Detect which cell encompasses the target text, then output its (x, y) center coordinate. 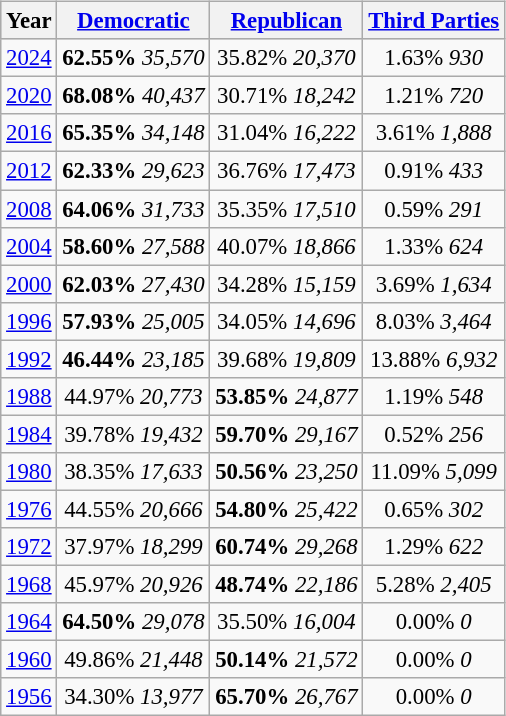
39.78% 19,432 (134, 434)
2024 (29, 58)
45.97% 20,926 (134, 584)
2016 (29, 133)
54.80% 25,422 (286, 509)
40.07% 18,866 (286, 246)
50.14% 21,572 (286, 660)
34.28% 15,159 (286, 284)
65.70% 26,767 (286, 697)
Third Parties (434, 21)
1.33% 624 (434, 246)
2008 (29, 209)
Republican (286, 21)
0.91% 433 (434, 171)
0.52% 256 (434, 434)
35.50% 16,004 (286, 622)
44.97% 20,773 (134, 396)
1988 (29, 396)
64.06% 31,733 (134, 209)
1972 (29, 547)
3.61% 1,888 (434, 133)
Year (29, 21)
8.03% 3,464 (434, 321)
62.33% 29,623 (134, 171)
34.30% 13,977 (134, 697)
57.93% 25,005 (134, 321)
59.70% 29,167 (286, 434)
1.21% 720 (434, 96)
2020 (29, 96)
68.08% 40,437 (134, 96)
Democratic (134, 21)
2000 (29, 284)
1992 (29, 359)
58.60% 27,588 (134, 246)
37.97% 18,299 (134, 547)
49.86% 21,448 (134, 660)
1956 (29, 697)
1.63% 930 (434, 58)
50.56% 23,250 (286, 472)
11.09% 5,099 (434, 472)
34.05% 14,696 (286, 321)
64.50% 29,078 (134, 622)
62.03% 27,430 (134, 284)
44.55% 20,666 (134, 509)
36.76% 17,473 (286, 171)
1976 (29, 509)
2004 (29, 246)
1984 (29, 434)
5.28% 2,405 (434, 584)
30.71% 18,242 (286, 96)
1980 (29, 472)
1968 (29, 584)
1960 (29, 660)
46.44% 23,185 (134, 359)
13.88% 6,932 (434, 359)
1.29% 622 (434, 547)
0.59% 291 (434, 209)
1996 (29, 321)
2012 (29, 171)
38.35% 17,633 (134, 472)
0.65% 302 (434, 509)
1964 (29, 622)
53.85% 24,877 (286, 396)
1.19% 548 (434, 396)
35.82% 20,370 (286, 58)
48.74% 22,186 (286, 584)
65.35% 34,148 (134, 133)
3.69% 1,634 (434, 284)
35.35% 17,510 (286, 209)
39.68% 19,809 (286, 359)
60.74% 29,268 (286, 547)
62.55% 35,570 (134, 58)
31.04% 16,222 (286, 133)
